Find where the given text appears and provide that cell's center as (X, Y) coordinate. 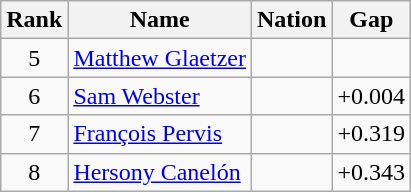
5 (34, 58)
7 (34, 134)
Sam Webster (160, 96)
8 (34, 172)
+0.004 (372, 96)
+0.319 (372, 134)
Gap (372, 20)
+0.343 (372, 172)
Rank (34, 20)
Matthew Glaetzer (160, 58)
Name (160, 20)
François Pervis (160, 134)
6 (34, 96)
Nation (292, 20)
Hersony Canelón (160, 172)
